Output the [X, Y] coordinate of the center of the cell containing the given text.  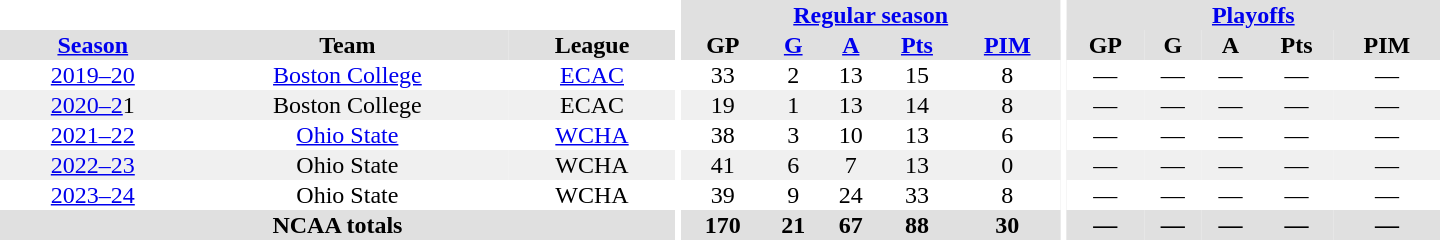
Regular season [870, 15]
NCAA totals [338, 225]
170 [722, 225]
21 [793, 225]
30 [1007, 225]
67 [851, 225]
0 [1007, 165]
19 [722, 105]
38 [722, 135]
League [592, 45]
88 [918, 225]
2021–22 [93, 135]
15 [918, 75]
10 [851, 135]
41 [722, 165]
Playoffs [1254, 15]
24 [851, 195]
2020–21 [93, 105]
7 [851, 165]
2022–23 [93, 165]
14 [918, 105]
2019–20 [93, 75]
39 [722, 195]
9 [793, 195]
2 [793, 75]
3 [793, 135]
Team [348, 45]
1 [793, 105]
Season [93, 45]
2023–24 [93, 195]
